For the text-containing cell, return its midpoint in [x, y] coordinate format. 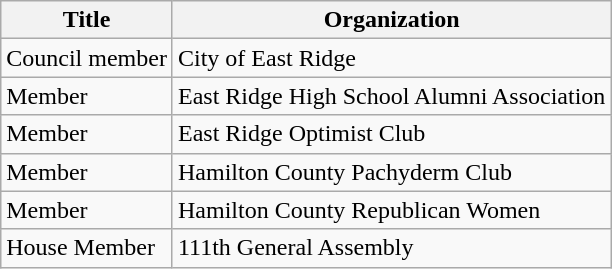
City of East Ridge [391, 58]
Hamilton County Republican Women [391, 210]
Organization [391, 20]
Title [87, 20]
House Member [87, 248]
111th General Assembly [391, 248]
East Ridge High School Alumni Association [391, 96]
Hamilton County Pachyderm Club [391, 172]
East Ridge Optimist Club [391, 134]
Council member [87, 58]
